Return the [X, Y] coordinate for the center point of the cell that contains the specified text.  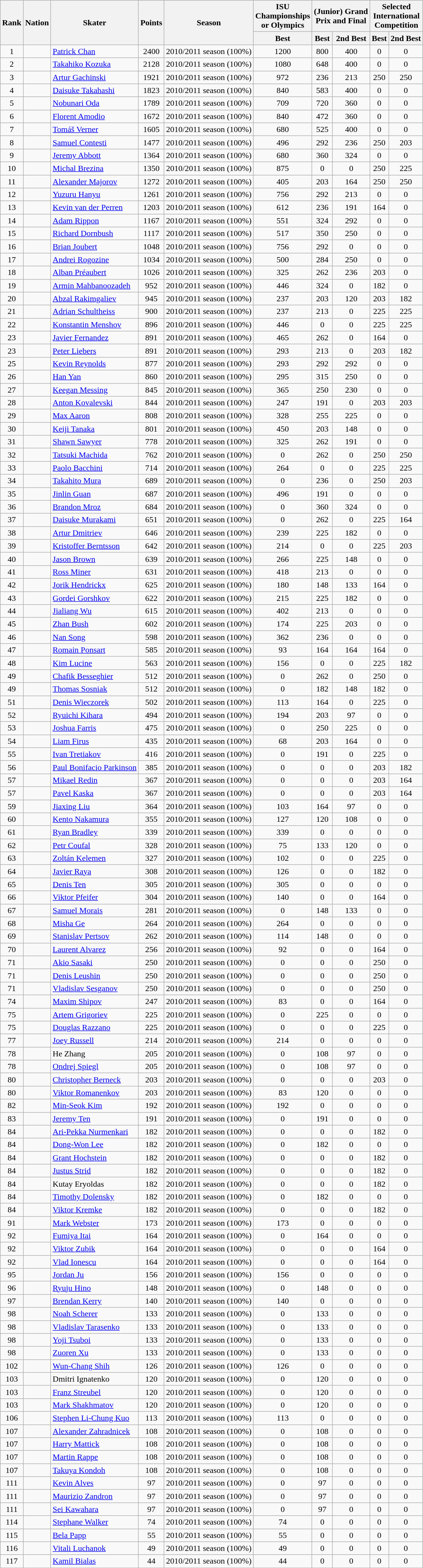
Christopher Berneck [94, 1080]
Pavel Kaska [94, 793]
28 [12, 403]
239 [283, 533]
Florent Amodio [94, 116]
95 [12, 1275]
13 [12, 208]
1605 [151, 129]
21 [12, 312]
18 [12, 273]
Javier Raya [94, 871]
365 [283, 390]
Romain Ponsart [94, 650]
364 [151, 806]
551 [283, 221]
Jorik Hendrickx [94, 585]
Points [151, 23]
36 [12, 507]
48 [12, 663]
Nobunari Oda [94, 103]
1364 [151, 155]
5 [12, 103]
255 [322, 416]
896 [151, 325]
11 [12, 182]
Javier Fernandez [94, 338]
651 [151, 520]
Tomáš Verner [94, 129]
709 [283, 103]
Anton Kovalevski [94, 403]
808 [151, 416]
639 [151, 559]
37 [12, 520]
Richard Dornbush [94, 234]
31 [12, 442]
517 [283, 234]
15 [12, 234]
174 [283, 624]
1261 [151, 195]
60 [12, 819]
19 [12, 286]
860 [151, 377]
450 [283, 429]
689 [151, 481]
615 [151, 611]
Ross Miner [94, 572]
14 [12, 221]
10 [12, 168]
Douglas Razzano [94, 1028]
35 [12, 494]
1823 [151, 90]
402 [283, 611]
22 [12, 325]
Jinlin Guan [94, 494]
Viktor Zubik [94, 1249]
720 [322, 103]
Brendan Kerry [94, 1301]
Konstantin Menshov [94, 325]
Takahito Mura [94, 481]
875 [283, 168]
583 [322, 90]
Timothy Dolensky [94, 1197]
116 [12, 1548]
304 [151, 897]
1200 [283, 51]
Paolo Bacchini [94, 468]
Denis Wieczorek [94, 702]
Adam Rippon [94, 221]
Adrian Schultheiss [94, 312]
Daisuke Murakami [94, 520]
27 [12, 390]
Rank [12, 23]
43 [12, 598]
Jason Brown [94, 559]
Laurent Alvarez [94, 949]
Kamil Bialas [94, 1561]
Brandon Mroz [94, 507]
Alexander Majorov [94, 182]
Ari-Pekka Nurmenkari [94, 1132]
Kevin van der Perren [94, 208]
46 [12, 637]
256 [151, 949]
230 [351, 390]
631 [151, 572]
475 [151, 728]
194 [283, 715]
59 [12, 806]
Denis Ten [94, 884]
284 [322, 260]
1034 [151, 260]
Ryan Bradley [94, 832]
Peter Liebers [94, 351]
Bela Papp [94, 1535]
Kutay Eryoldas [94, 1184]
64 [12, 871]
Viktor Pfeifer [94, 897]
26 [12, 377]
1080 [283, 64]
418 [283, 572]
63 [12, 858]
20 [12, 299]
Keiji Tanaka [94, 429]
Martin Rappe [94, 1457]
494 [151, 715]
Harry Mattick [94, 1444]
Season [209, 23]
Zhan Bush [94, 624]
435 [151, 741]
355 [151, 819]
Jeremy Ten [94, 1119]
Paul Bonifacio Parkinson [94, 767]
952 [151, 286]
67 [12, 910]
115 [12, 1535]
180 [283, 585]
Denis Leushin [94, 975]
281 [151, 910]
6 [12, 116]
Joey Russell [94, 1041]
Akio Sasaki [94, 962]
Tatsuki Machida [94, 455]
17 [12, 260]
2400 [151, 51]
Stanislav Pertsov [94, 936]
762 [151, 455]
Chafik Besseghier [94, 676]
Yuzuru Hanyu [94, 195]
Vladislav Tarasenko [94, 1327]
1350 [151, 168]
Min-Seok Kim [94, 1106]
646 [151, 533]
266 [283, 559]
Maurizio Zandron [94, 1496]
66 [12, 897]
16 [12, 247]
3 [12, 77]
1 [12, 51]
Abzal Rakimgaliev [94, 299]
625 [151, 585]
42 [12, 585]
Samuel Contesti [94, 142]
54 [12, 741]
Mark Webster [94, 1223]
38 [12, 533]
972 [283, 77]
1921 [151, 77]
Artem Grigoriev [94, 1015]
Grant Hochstein [94, 1158]
362 [283, 637]
Patrick Chan [94, 51]
Maxim Shipov [94, 1001]
Skater [94, 23]
82 [12, 1106]
Jialiang Wu [94, 611]
Sei Kawahara [94, 1509]
642 [151, 546]
34 [12, 481]
Alban Préaubert [94, 273]
93 [283, 650]
56 [12, 767]
Han Yan [94, 377]
ISU Championships or Olympics [283, 16]
Dong-Won Lee [94, 1145]
25 [12, 364]
525 [322, 129]
500 [283, 260]
845 [151, 390]
Mikael Redin [94, 780]
598 [151, 637]
Kristoffer Berntsson [94, 546]
96 [12, 1288]
416 [151, 754]
Ondrej Spiegl [94, 1067]
405 [283, 182]
Vlad Ionescu [94, 1262]
Alexander Zahradnicek [94, 1431]
1672 [151, 116]
900 [151, 312]
Misha Ge [94, 923]
327 [151, 858]
1117 [151, 234]
778 [151, 442]
70 [12, 949]
Gordei Gorshkov [94, 598]
Viktor Kremke [94, 1210]
69 [12, 936]
9 [12, 155]
51 [12, 702]
Jordan Ju [94, 1275]
622 [151, 598]
Fumiya Itai [94, 1236]
585 [151, 650]
32 [12, 455]
Shawn Sawyer [94, 442]
602 [151, 624]
53 [12, 728]
315 [322, 377]
502 [151, 702]
91 [12, 1223]
350 [322, 234]
106 [12, 1418]
Vitali Luchanok [94, 1548]
40 [12, 559]
65 [12, 884]
33 [12, 468]
1203 [151, 208]
Michal Brezina [94, 168]
844 [151, 403]
127 [283, 819]
77 [12, 1041]
1477 [151, 142]
Artur Dmitriev [94, 533]
30 [12, 429]
877 [151, 364]
2128 [151, 64]
Zoltán Kelemen [94, 858]
39 [12, 546]
Dmitri Ignatenko [94, 1379]
800 [322, 51]
1789 [151, 103]
Ryuichi Kihara [94, 715]
684 [151, 507]
Wun-Chang Shih [94, 1366]
1048 [151, 247]
7 [12, 129]
Kevin Alves [94, 1483]
Daisuke Takahashi [94, 90]
Jiaxing Liu [94, 806]
Viktor Romanenkov [94, 1093]
687 [151, 494]
4 [12, 90]
62 [12, 845]
117 [12, 1561]
Kento Nakamura [94, 819]
Vladislav Sesganov [94, 988]
Noah Scherer [94, 1314]
Max Aaron [94, 416]
He Zhang [94, 1054]
1026 [151, 273]
Artur Gachinski [94, 77]
Selected International Competition [396, 16]
295 [283, 377]
714 [151, 468]
Takuya Kondoh [94, 1470]
8 [12, 142]
Andrei Rogozine [94, 260]
612 [283, 208]
2 [12, 64]
Kevin Reynolds [94, 364]
12 [12, 195]
385 [151, 767]
Mark Shakhmatov [94, 1405]
(Junior) Grand Prix and Final [341, 16]
45 [12, 624]
Armin Mahbanoozadeh [94, 286]
Samuel Morais [94, 910]
Ivan Tretiakov [94, 754]
Ryuju Hino [94, 1288]
Kim Lucine [94, 663]
Nation [37, 23]
1167 [151, 221]
Joshua Farris [94, 728]
Stephen Li-Chung Kuo [94, 1418]
648 [322, 64]
563 [151, 663]
Zuoren Xu [94, 1353]
Stephane Walker [94, 1522]
465 [283, 338]
Yoji Tsuboi [94, 1340]
215 [283, 598]
Liam Firus [94, 741]
Takahiko Kozuka [94, 64]
52 [12, 715]
472 [322, 116]
801 [151, 429]
Keegan Messing [94, 390]
Petr Coufal [94, 845]
29 [12, 416]
41 [12, 572]
61 [12, 832]
308 [151, 871]
Franz Streubel [94, 1392]
Brian Joubert [94, 247]
945 [151, 299]
Justus Strid [94, 1171]
Jeremy Abbott [94, 155]
47 [12, 650]
Thomas Sosniak [94, 689]
Nan Song [94, 637]
1272 [151, 182]
